Detect which cell encompasses the target text, then output its [X, Y] center coordinate. 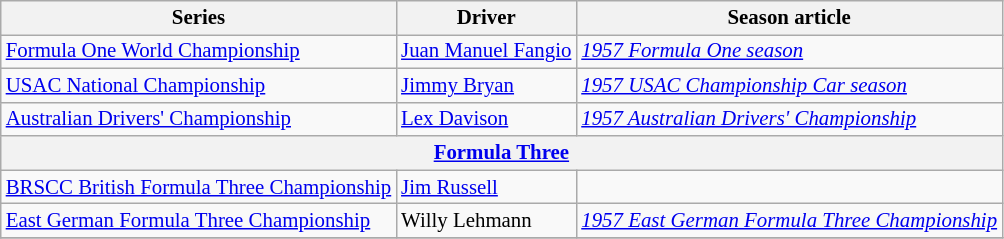
Series [198, 18]
BRSCC British Formula Three Championship [198, 187]
1957 East German Formula Three Championship [789, 221]
Willy Lehmann [486, 221]
Season article [789, 18]
1957 Formula One season [789, 51]
Driver [486, 18]
Formula One World Championship [198, 51]
Jimmy Bryan [486, 85]
Formula Three [502, 153]
USAC National Championship [198, 85]
Australian Drivers' Championship [198, 119]
Lex Davison [486, 119]
Juan Manuel Fangio [486, 51]
East German Formula Three Championship [198, 221]
1957 Australian Drivers' Championship [789, 119]
1957 USAC Championship Car season [789, 85]
Jim Russell [486, 187]
